Search for the cell housing the specified text and yield its (x, y) center coordinate. 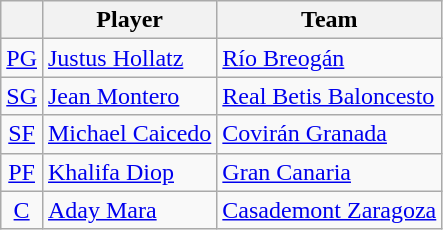
SG (22, 96)
Jean Montero (129, 96)
Gran Canaria (330, 172)
Real Betis Baloncesto (330, 96)
Justus Hollatz (129, 58)
Team (330, 20)
Aday Mara (129, 210)
PF (22, 172)
Khalifa Diop (129, 172)
Casademont Zaragoza (330, 210)
Player (129, 20)
C (22, 210)
Michael Caicedo (129, 134)
PG (22, 58)
SF (22, 134)
Río Breogán (330, 58)
Covirán Granada (330, 134)
